Search for the cell housing the specified text and yield its (X, Y) center coordinate. 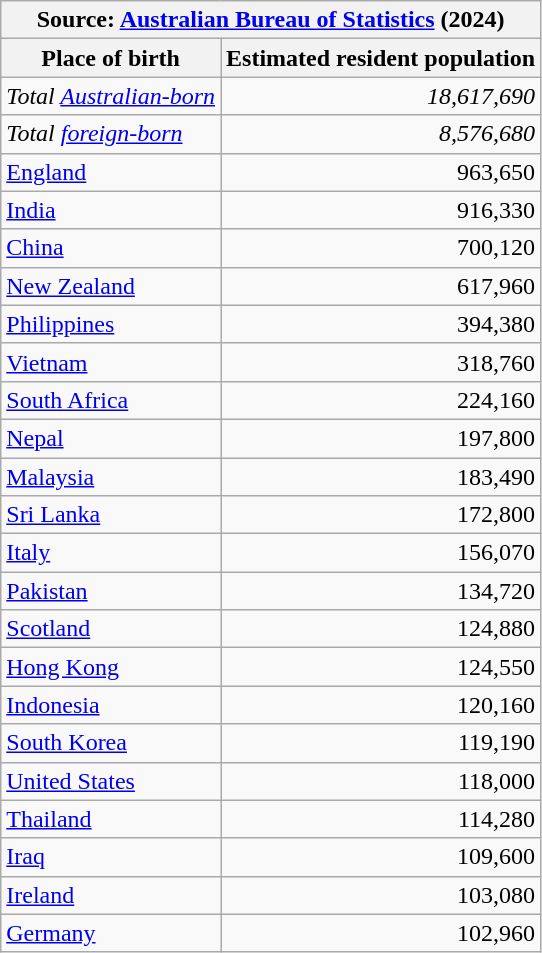
Scotland (111, 629)
Total Australian-born (111, 96)
Ireland (111, 895)
Malaysia (111, 477)
Total foreign-born (111, 134)
Sri Lanka (111, 515)
Pakistan (111, 591)
Estimated resident population (381, 58)
318,760 (381, 362)
124,880 (381, 629)
119,190 (381, 743)
United States (111, 781)
224,160 (381, 400)
134,720 (381, 591)
Italy (111, 553)
172,800 (381, 515)
Indonesia (111, 705)
South Korea (111, 743)
New Zealand (111, 286)
England (111, 172)
18,617,690 (381, 96)
120,160 (381, 705)
Iraq (111, 857)
394,380 (381, 324)
102,960 (381, 933)
China (111, 248)
103,080 (381, 895)
Source: Australian Bureau of Statistics (2024) (271, 20)
183,490 (381, 477)
114,280 (381, 819)
124,550 (381, 667)
Philippines (111, 324)
109,600 (381, 857)
Nepal (111, 438)
963,650 (381, 172)
617,960 (381, 286)
Thailand (111, 819)
Place of birth (111, 58)
916,330 (381, 210)
Germany (111, 933)
156,070 (381, 553)
118,000 (381, 781)
700,120 (381, 248)
8,576,680 (381, 134)
South Africa (111, 400)
Vietnam (111, 362)
197,800 (381, 438)
India (111, 210)
Hong Kong (111, 667)
